Determine the (X, Y) coordinate at the center of the cell enclosing the given text.  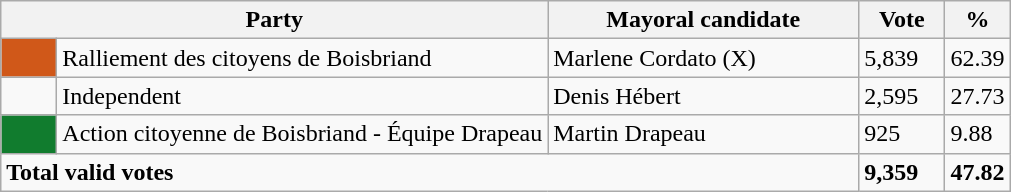
47.82 (978, 172)
Vote (902, 20)
% (978, 20)
Ralliement des citoyens de Boisbriand (302, 58)
62.39 (978, 58)
9,359 (902, 172)
Independent (302, 96)
27.73 (978, 96)
Total valid votes (430, 172)
Marlene Cordato (X) (704, 58)
5,839 (902, 58)
Action citoyenne de Boisbriand - Équipe Drapeau (302, 134)
9.88 (978, 134)
925 (902, 134)
Mayoral candidate (704, 20)
Party (274, 20)
Denis Hébert (704, 96)
2,595 (902, 96)
Martin Drapeau (704, 134)
